Determine the (x, y) coordinate at the center of the cell enclosing the given text.  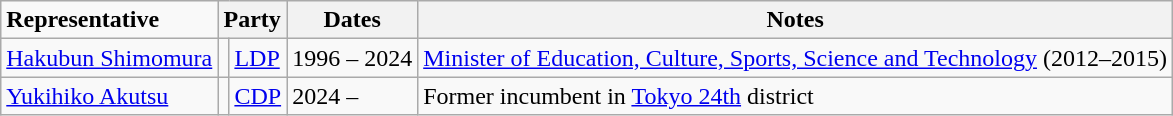
Dates (352, 20)
Hakubun Shimomura (110, 58)
LDP (258, 58)
2024 – (352, 96)
Yukihiko Akutsu (110, 96)
Party (252, 20)
Representative (110, 20)
1996 – 2024 (352, 58)
Minister of Education, Culture, Sports, Science and Technology (2012–2015) (796, 58)
Notes (796, 20)
CDP (258, 96)
Former incumbent in Tokyo 24th district (796, 96)
